Find where the given text appears and provide that cell's center as (x, y) coordinate. 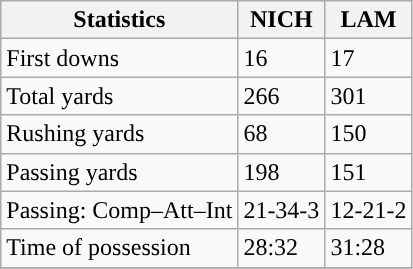
16 (282, 58)
Total yards (120, 96)
Statistics (120, 20)
NICH (282, 20)
21-34-3 (282, 210)
Passing yards (120, 172)
31:28 (368, 248)
266 (282, 96)
Time of possession (120, 248)
First downs (120, 58)
28:32 (282, 248)
LAM (368, 20)
12-21-2 (368, 210)
Passing: Comp–Att–Int (120, 210)
151 (368, 172)
198 (282, 172)
Rushing yards (120, 134)
150 (368, 134)
68 (282, 134)
301 (368, 96)
17 (368, 58)
